Output the (x, y) coordinate of the center of the cell containing the given text.  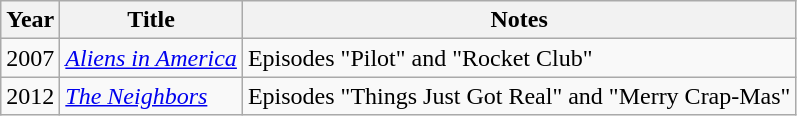
Title (152, 20)
2007 (30, 58)
Episodes "Pilot" and "Rocket Club" (519, 58)
Aliens in America (152, 58)
Episodes "Things Just Got Real" and "Merry Crap-Mas" (519, 96)
Year (30, 20)
The Neighbors (152, 96)
2012 (30, 96)
Notes (519, 20)
